Provide the [X, Y] coordinate of the cell's center where the given text is located.  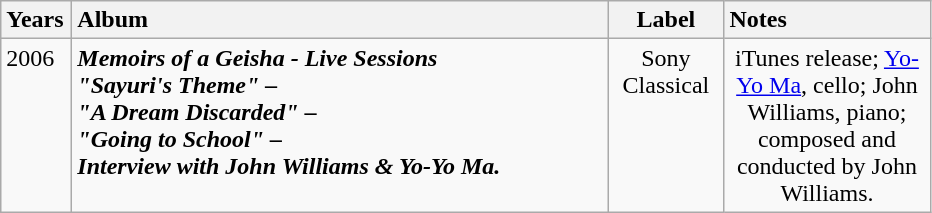
2006 [36, 126]
Sony Classical [666, 126]
Label [666, 20]
Notes [827, 20]
Memoirs of a Geisha - Live Sessions"Sayuri's Theme" –"A Dream Discarded" –"Going to School" –Interview with John Williams & Yo-Yo Ma. [340, 126]
iTunes release; Yo-Yo Ma, cello; John Williams, piano; composed and conducted by John Williams. [827, 126]
Album [340, 20]
Years [36, 20]
